Provide the [X, Y] coordinate of the cell's center where the given text is located.  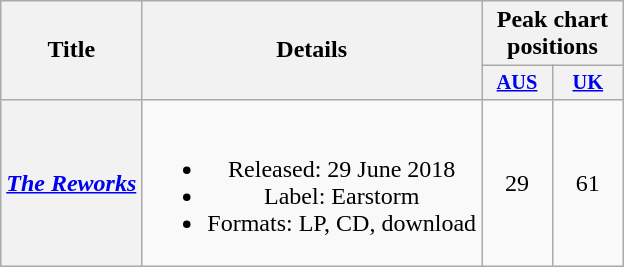
UK [588, 83]
Released: 29 June 2018Label: EarstormFormats: LP, CD, download [312, 182]
AUS [518, 83]
The Reworks [72, 182]
Details [312, 50]
29 [518, 182]
Title [72, 50]
Peak chart positions [553, 34]
61 [588, 182]
